Return [X, Y] of the center of cell containing provided text 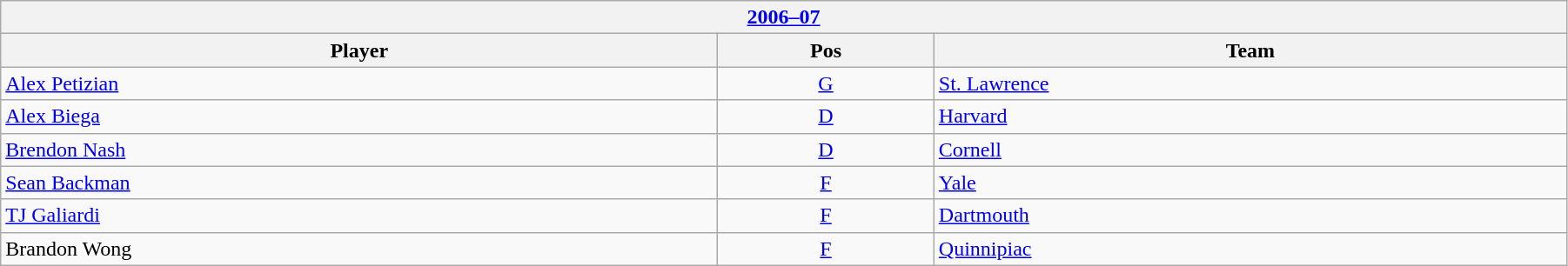
TJ Galiardi [359, 216]
Cornell [1250, 150]
Brendon Nash [359, 150]
Dartmouth [1250, 216]
Alex Petizian [359, 83]
Harvard [1250, 116]
Sean Backman [359, 183]
Yale [1250, 183]
G [827, 83]
Quinnipiac [1250, 249]
2006–07 [784, 17]
Team [1250, 50]
St. Lawrence [1250, 83]
Brandon Wong [359, 249]
Player [359, 50]
Alex Biega [359, 116]
Pos [827, 50]
